Determine the (X, Y) coordinate at the center of the cell enclosing the given text.  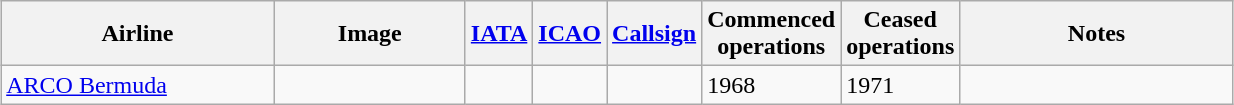
Image (370, 34)
Callsign (654, 34)
ICAO (570, 34)
1968 (772, 85)
1971 (900, 85)
Notes (1097, 34)
ARCO Bermuda (138, 85)
Ceasedoperations (900, 34)
Commencedoperations (772, 34)
Airline (138, 34)
IATA (499, 34)
